From the cell containing the given text, extract its center point as [x, y] coordinate. 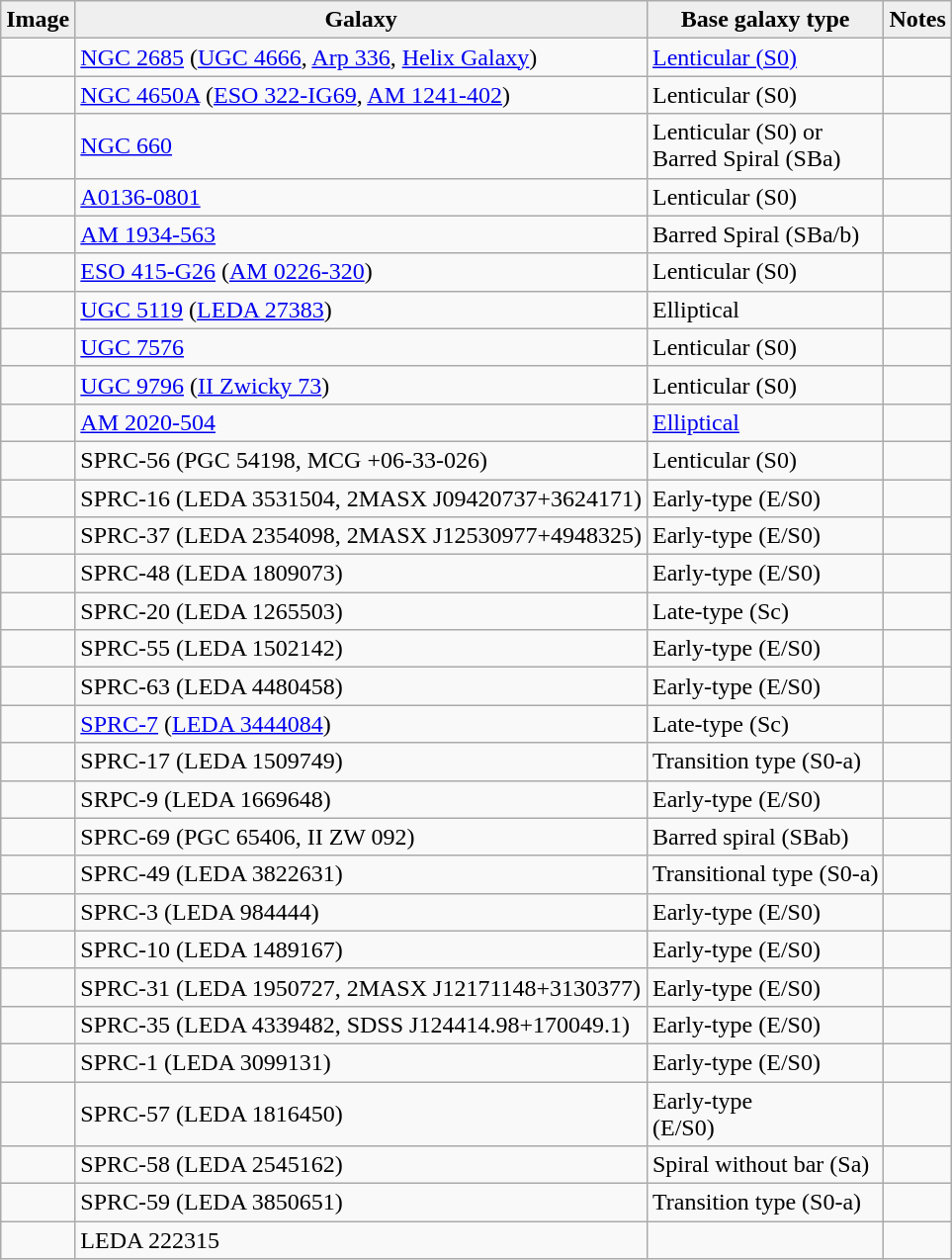
SPRC-49 (LEDA 3822631) [362, 874]
LEDA 222315 [362, 1240]
SPRC-17 (LEDA 1509749) [362, 762]
SPRC-59 (LEDA 3850651) [362, 1203]
SPRC-1 (LEDA 3099131) [362, 1062]
Early-type(E/S0) [765, 1114]
SPRC-20 (LEDA 1265503) [362, 611]
SPRC-16 (LEDA 3531504, 2MASX J09420737+3624171) [362, 497]
Notes [917, 20]
Lenticular (S0) orBarred Spiral (SBa) [765, 146]
A0136-0801 [362, 197]
SPRC-35 (LEDA 4339482, SDSS J124414.98+170049.1) [362, 1025]
UGC 7576 [362, 347]
SPRC-57 (LEDA 1816450) [362, 1114]
SPRC-55 (LEDA 1502142) [362, 649]
SPRC-10 (LEDA 1489167) [362, 949]
UGC 9796 (II Zwicky 73) [362, 385]
Transitional type (S0-a) [765, 874]
SPRC-69 (PGC 65406, II ZW 092) [362, 837]
SPRC-37 (LEDA 2354098, 2MASX J12530977+4948325) [362, 536]
SPRC-7 (LEDA 3444084) [362, 724]
NGC 4650A (ESO 322-IG69, AM 1241-402) [362, 95]
AM 2020-504 [362, 422]
Base galaxy type [765, 20]
ESO 415-G26 (AM 0226-320) [362, 272]
Barred spiral (SBab) [765, 837]
AM 1934-563 [362, 234]
Image [38, 20]
NGC 2685 (UGC 4666, Arp 336, Helix Galaxy) [362, 57]
SPRC-31 (LEDA 1950727, 2MASX J12171148+3130377) [362, 987]
SPRC-48 (LEDA 1809073) [362, 574]
Barred Spiral (SBa/b) [765, 234]
SPRC-56 (PGC 54198, MCG +06-33-026) [362, 460]
SRPC-9 (LEDA 1669648) [362, 799]
SPRC-58 (LEDA 2545162) [362, 1165]
SPRC-3 (LEDA 984444) [362, 912]
SPRC-63 (LEDA 4480458) [362, 686]
Galaxy [362, 20]
Spiral without bar (Sa) [765, 1165]
NGC 660 [362, 146]
UGC 5119 (LEDA 27383) [362, 310]
